From the cell containing the given text, extract its center point as [X, Y] coordinate. 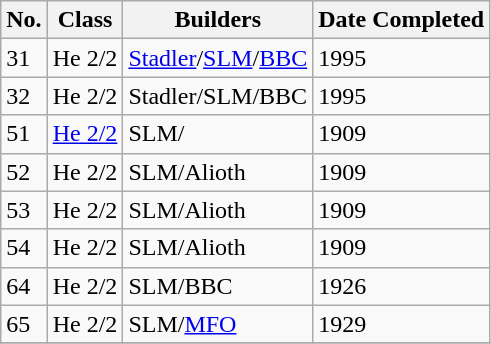
51 [24, 134]
1929 [402, 324]
54 [24, 248]
1926 [402, 286]
52 [24, 172]
65 [24, 324]
SLM/ [218, 134]
Builders [218, 20]
No. [24, 20]
53 [24, 210]
64 [24, 286]
Date Completed [402, 20]
SLM/MFO [218, 324]
SLM/BBC [218, 286]
32 [24, 96]
Class [85, 20]
31 [24, 58]
